Capture the cell that displays the provided text and extract its [X, Y] central coordinate. 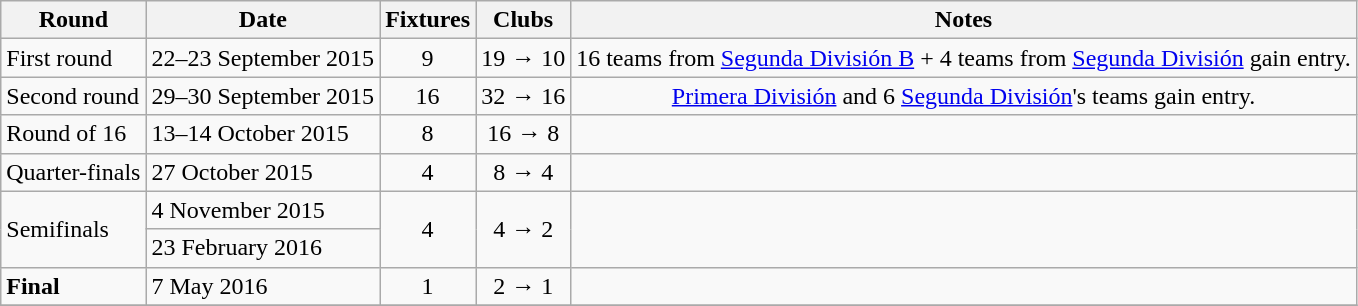
9 [428, 58]
Quarter-finals [74, 172]
Round [74, 20]
1 [428, 286]
Semifinals [74, 229]
Primera División and 6 Segunda División's teams gain entry. [964, 96]
Round of 16 [74, 134]
Second round [74, 96]
Fixtures [428, 20]
32 → 16 [524, 96]
Notes [964, 20]
7 May 2016 [263, 286]
Clubs [524, 20]
23 February 2016 [263, 248]
29–30 September 2015 [263, 96]
8 [428, 134]
First round [74, 58]
22–23 September 2015 [263, 58]
16 teams from Segunda División B + 4 teams from Segunda División gain entry. [964, 58]
13–14 October 2015 [263, 134]
2 → 1 [524, 286]
27 October 2015 [263, 172]
19 → 10 [524, 58]
Final [74, 286]
4 November 2015 [263, 210]
8 → 4 [524, 172]
4 → 2 [524, 229]
16 → 8 [524, 134]
16 [428, 96]
Date [263, 20]
